Extract the (X, Y) coordinate from the center of the cell holding the provided text.  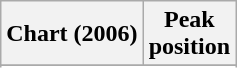
Chart (2006) (72, 34)
Peakposition (189, 34)
